Find where the given text appears and provide that cell's center as (x, y) coordinate. 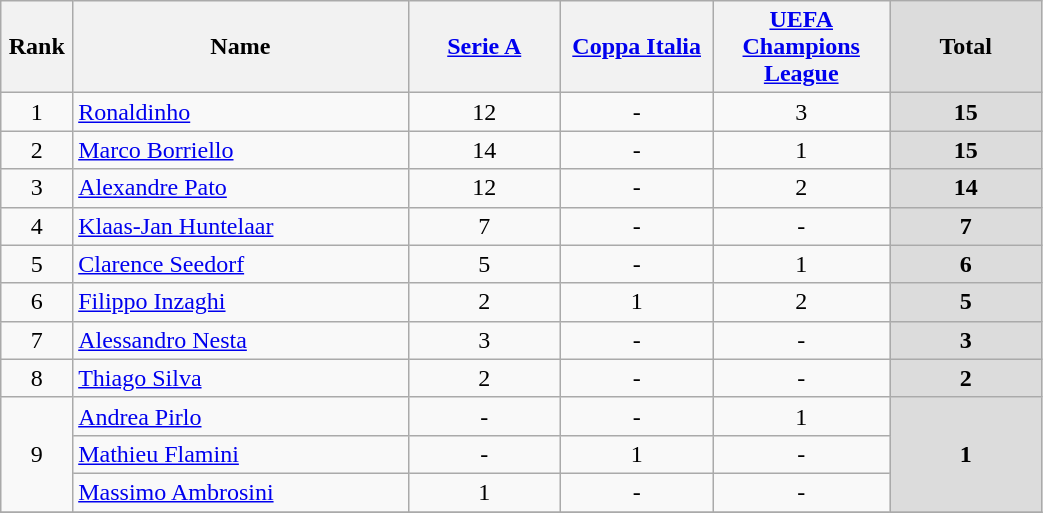
UEFA Champions League (802, 47)
Klaas-Jan Huntelaar (240, 226)
Alessandro Nesta (240, 340)
Coppa Italia (636, 47)
Filippo Inzaghi (240, 302)
9 (37, 454)
Alexandre Pato (240, 188)
Massimo Ambrosini (240, 492)
Total (966, 47)
Marco Borriello (240, 150)
Mathieu Flamini (240, 454)
Ronaldinho (240, 112)
Andrea Pirlo (240, 416)
Thiago Silva (240, 378)
Serie A (484, 47)
Name (240, 47)
4 (37, 226)
Rank (37, 47)
Clarence Seedorf (240, 264)
8 (37, 378)
